Identify which cell holds the provided text, then report its [X, Y] central coordinate. 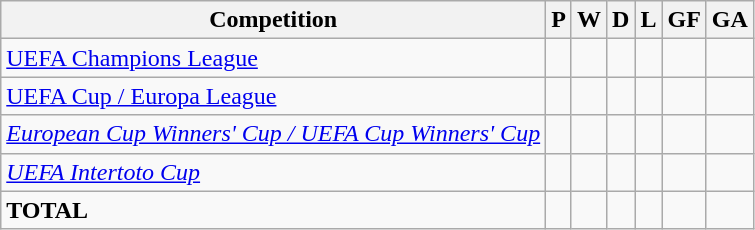
European Cup Winners' Cup / UEFA Cup Winners' Cup [274, 134]
UEFA Cup / Europa League [274, 96]
TOTAL [274, 210]
GF [684, 20]
UEFA Intertoto Cup [274, 172]
W [588, 20]
D [620, 20]
GA [730, 20]
Competition [274, 20]
P [559, 20]
UEFA Champions League [274, 58]
L [648, 20]
